Determine the [x, y] coordinate at the center of the cell enclosing the given text.  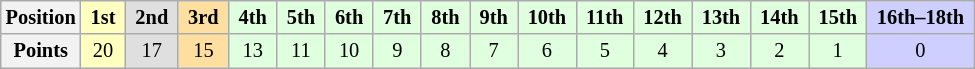
Points [41, 51]
10 [349, 51]
2 [779, 51]
17 [152, 51]
20 [104, 51]
16th–18th [920, 17]
5 [604, 51]
13th [721, 17]
13 [253, 51]
6th [349, 17]
11th [604, 17]
15th [838, 17]
4 [662, 51]
9th [494, 17]
0 [920, 51]
12th [662, 17]
3rd [203, 17]
Position [41, 17]
8th [445, 17]
1 [838, 51]
7 [494, 51]
7th [397, 17]
15 [203, 51]
8 [445, 51]
9 [397, 51]
14th [779, 17]
10th [547, 17]
1st [104, 17]
2nd [152, 17]
5th [301, 17]
3 [721, 51]
4th [253, 17]
6 [547, 51]
11 [301, 51]
